Provide the (X, Y) coordinate of the cell's center where the given text is located.  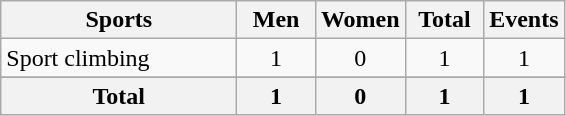
Women (360, 20)
Sports (119, 20)
Men (276, 20)
Sport climbing (119, 58)
Events (524, 20)
